Detect which cell encompasses the target text, then output its [X, Y] center coordinate. 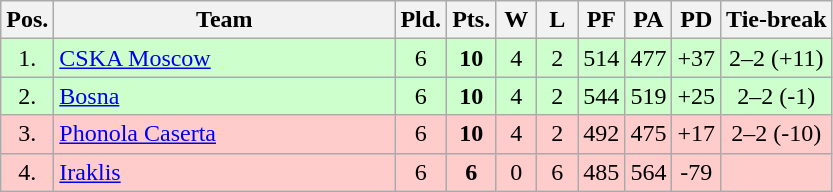
+17 [696, 134]
Pld. [421, 20]
514 [602, 58]
2–2 (+11) [777, 58]
0 [516, 172]
2. [28, 96]
475 [648, 134]
Pos. [28, 20]
Team [224, 20]
477 [648, 58]
2–2 (-10) [777, 134]
Pts. [472, 20]
2–2 (-1) [777, 96]
485 [602, 172]
-79 [696, 172]
4. [28, 172]
PD [696, 20]
492 [602, 134]
CSKA Moscow [224, 58]
564 [648, 172]
PA [648, 20]
W [516, 20]
PF [602, 20]
L [558, 20]
Phonola Caserta [224, 134]
3. [28, 134]
Tie-break [777, 20]
1. [28, 58]
+37 [696, 58]
519 [648, 96]
Bosna [224, 96]
Iraklis [224, 172]
544 [602, 96]
+25 [696, 96]
